From the cell containing the given text, extract its center point as [X, Y] coordinate. 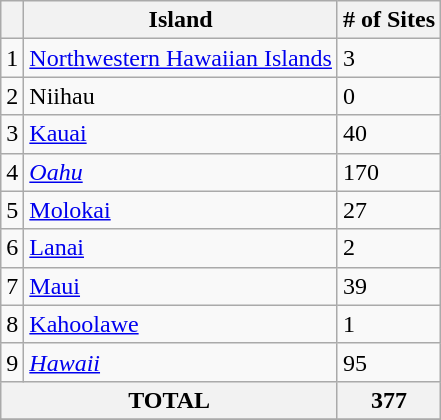
# of Sites [388, 20]
Kahoolawe [181, 324]
TOTAL [170, 400]
5 [12, 210]
27 [388, 210]
6 [12, 248]
0 [388, 96]
Molokai [181, 210]
Niihau [181, 96]
7 [12, 286]
39 [388, 286]
4 [12, 172]
Oahu [181, 172]
Hawaii [181, 362]
Island [181, 20]
95 [388, 362]
Northwestern Hawaiian Islands [181, 58]
9 [12, 362]
377 [388, 400]
40 [388, 134]
170 [388, 172]
8 [12, 324]
Lanai [181, 248]
Maui [181, 286]
Kauai [181, 134]
